Locate the cell with the specified text and output its [x, y] center coordinate. 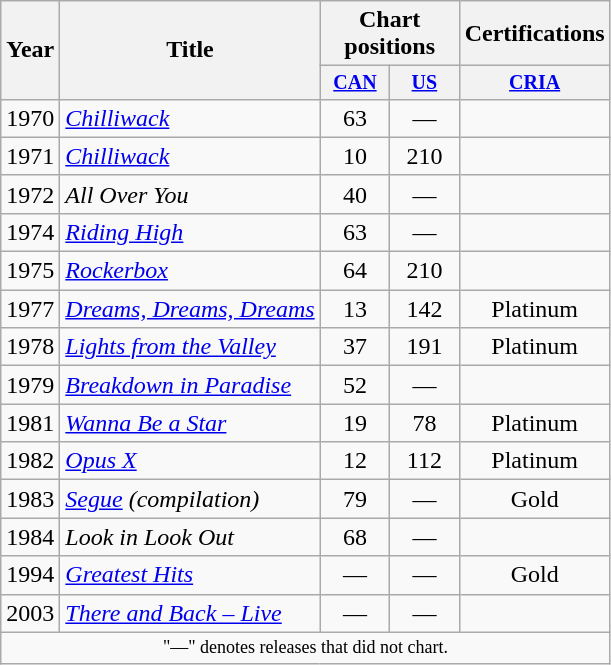
Year [30, 50]
2003 [30, 613]
Lights from the Valley [190, 347]
Look in Look Out [190, 537]
13 [354, 309]
52 [354, 385]
68 [354, 537]
64 [354, 271]
Certifications [534, 34]
40 [354, 194]
US [424, 82]
Title [190, 50]
1970 [30, 118]
191 [424, 347]
There and Back – Live [190, 613]
Chart positions [390, 34]
1981 [30, 423]
10 [354, 156]
1978 [30, 347]
Rockerbox [190, 271]
Breakdown in Paradise [190, 385]
All Over You [190, 194]
112 [424, 461]
1972 [30, 194]
Segue (compilation) [190, 499]
1994 [30, 575]
37 [354, 347]
1974 [30, 232]
1977 [30, 309]
CAN [354, 82]
1983 [30, 499]
"—" denotes releases that did not chart. [306, 648]
1975 [30, 271]
Opus X [190, 461]
12 [354, 461]
Greatest Hits [190, 575]
CRIA [534, 82]
79 [354, 499]
1984 [30, 537]
1971 [30, 156]
Riding High [190, 232]
19 [354, 423]
Wanna Be a Star [190, 423]
78 [424, 423]
1979 [30, 385]
142 [424, 309]
1982 [30, 461]
Dreams, Dreams, Dreams [190, 309]
